Return the [X, Y] coordinate for the center point of the cell that contains the specified text.  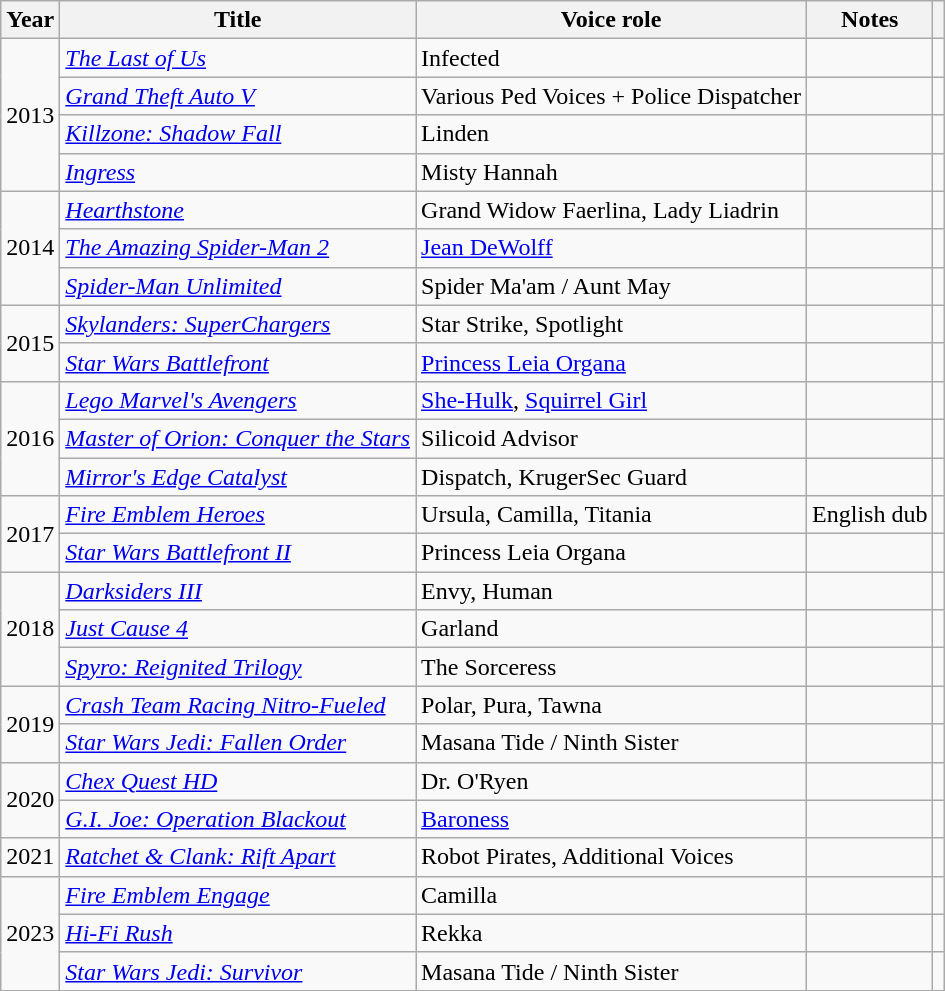
2019 [30, 724]
2014 [30, 248]
Chex Quest HD [238, 781]
Voice role [612, 20]
G.I. Joe: Operation Blackout [238, 819]
2021 [30, 857]
Notes [870, 20]
Infected [612, 58]
Grand Theft Auto V [238, 96]
Lego Marvel's Avengers [238, 400]
Fire Emblem Engage [238, 895]
Spider-Man Unlimited [238, 286]
Just Cause 4 [238, 629]
Hearthstone [238, 210]
2013 [30, 115]
2015 [30, 343]
Star Wars Jedi: Fallen Order [238, 743]
Dispatch, KrugerSec Guard [612, 477]
Misty Hannah [612, 172]
Silicoid Advisor [612, 438]
Star Wars Battlefront II [238, 553]
Master of Orion: Conquer the Stars [238, 438]
Crash Team Racing Nitro-Fueled [238, 705]
2018 [30, 629]
Darksiders III [238, 591]
She-Hulk, Squirrel Girl [612, 400]
English dub [870, 515]
Envy, Human [612, 591]
Baroness [612, 819]
The Amazing Spider-Man 2 [238, 248]
Polar, Pura, Tawna [612, 705]
2017 [30, 534]
Ursula, Camilla, Titania [612, 515]
2023 [30, 933]
Ingress [238, 172]
Star Wars Jedi: Survivor [238, 971]
Camilla [612, 895]
Fire Emblem Heroes [238, 515]
Spyro: Reignited Trilogy [238, 667]
Killzone: Shadow Fall [238, 134]
Title [238, 20]
Ratchet & Clank: Rift Apart [238, 857]
Jean DeWolff [612, 248]
Robot Pirates, Additional Voices [612, 857]
Garland [612, 629]
Linden [612, 134]
Skylanders: SuperChargers [238, 324]
Mirror's Edge Catalyst [238, 477]
The Sorceress [612, 667]
Year [30, 20]
2016 [30, 438]
Spider Ma'am / Aunt May [612, 286]
Dr. O'Ryen [612, 781]
Hi-Fi Rush [238, 933]
The Last of Us [238, 58]
Star Wars Battlefront [238, 362]
Rekka [612, 933]
Various Ped Voices + Police Dispatcher [612, 96]
2020 [30, 800]
Grand Widow Faerlina, Lady Liadrin [612, 210]
Star Strike, Spotlight [612, 324]
